Locate the cell with the specified text and output its [x, y] center coordinate. 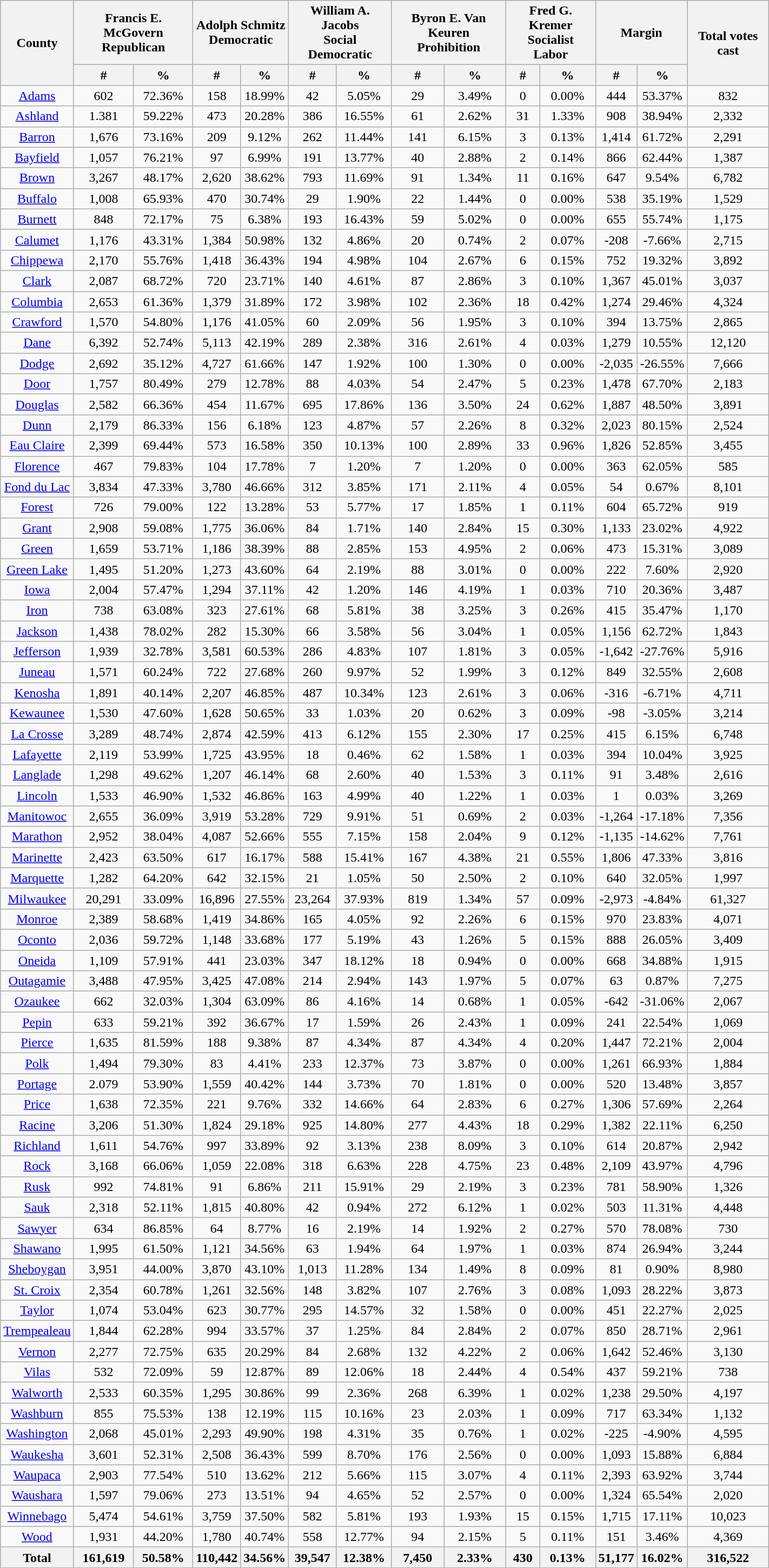
6,884 [728, 1454]
1.44% [475, 199]
0.46% [364, 755]
4.87% [364, 425]
2,393 [616, 1475]
260 [313, 672]
42.59% [265, 734]
3,581 [217, 652]
0.55% [568, 857]
3.50% [475, 405]
2,389 [103, 919]
122 [217, 507]
1,414 [616, 137]
3,601 [103, 1454]
Sauk [37, 1207]
St. Croix [37, 1290]
29.46% [662, 301]
63.50% [163, 857]
6,250 [728, 1125]
470 [217, 199]
13.75% [662, 322]
5.77% [364, 507]
26.94% [662, 1248]
2,533 [103, 1393]
3,891 [728, 405]
9 [522, 837]
2.38% [364, 343]
209 [217, 137]
4.99% [364, 796]
1.25% [364, 1331]
12.19% [265, 1413]
655 [616, 219]
3,130 [728, 1352]
49.90% [265, 1434]
4.16% [364, 1002]
282 [217, 631]
66.06% [163, 1166]
0.76% [475, 1434]
43 [417, 940]
640 [616, 878]
61.66% [265, 363]
191 [313, 157]
662 [103, 1002]
3,488 [103, 981]
8.09% [475, 1146]
2,874 [217, 734]
2,293 [217, 1434]
10.16% [364, 1413]
1,384 [217, 240]
1.381 [103, 116]
599 [313, 1454]
7.15% [364, 837]
80.49% [163, 384]
Juneau [37, 672]
647 [616, 178]
5,113 [217, 343]
-1,135 [616, 837]
585 [728, 466]
Rusk [37, 1187]
318 [313, 1166]
316,522 [728, 1557]
59.22% [163, 116]
1,659 [103, 548]
Buffalo [37, 199]
Green [37, 548]
444 [616, 96]
3,951 [103, 1269]
2,025 [728, 1311]
6.39% [475, 1393]
13.62% [265, 1475]
5,474 [103, 1516]
51 [417, 816]
12.78% [265, 384]
Monroe [37, 919]
2,608 [728, 672]
22 [417, 199]
9.54% [662, 178]
1,121 [217, 1248]
20.29% [265, 1352]
0.42% [568, 301]
54.61% [163, 1516]
386 [313, 116]
Lincoln [37, 796]
165 [313, 919]
332 [313, 1104]
1,238 [616, 1393]
2,020 [728, 1496]
3.48% [662, 775]
3,816 [728, 857]
1,057 [103, 157]
532 [103, 1372]
5.19% [364, 940]
16.43% [364, 219]
50.58% [163, 1557]
-7.66% [662, 240]
33.57% [265, 1331]
Green Lake [37, 569]
4,197 [728, 1393]
2,942 [728, 1146]
6.86% [265, 1187]
33.68% [265, 940]
2,961 [728, 1331]
12.37% [364, 1063]
2,399 [103, 446]
3.04% [475, 631]
97 [217, 157]
2.83% [475, 1104]
Trempealeau [37, 1331]
520 [616, 1084]
Washington [37, 1434]
52.11% [163, 1207]
20.87% [662, 1146]
70 [417, 1084]
62.05% [662, 466]
Waukesha [37, 1454]
Total votes cast [728, 43]
65.54% [662, 1496]
0.74% [475, 240]
0.69% [475, 816]
63.92% [662, 1475]
-2,035 [616, 363]
69.44% [163, 446]
3.13% [364, 1146]
52.74% [163, 343]
2,865 [728, 322]
30.77% [265, 1311]
8.77% [265, 1228]
62.44% [662, 157]
1,069 [728, 1022]
27.55% [265, 898]
2,653 [103, 301]
72.35% [163, 1104]
1,715 [616, 1516]
4.75% [475, 1166]
35 [417, 1434]
582 [313, 1516]
1,780 [217, 1537]
46.66% [265, 487]
1.53% [475, 775]
61 [417, 116]
81.59% [163, 1043]
720 [217, 281]
Lafayette [37, 755]
2.079 [103, 1084]
3,744 [728, 1475]
176 [417, 1454]
73 [417, 1063]
43.60% [265, 569]
29.18% [265, 1125]
78.08% [662, 1228]
37.11% [265, 590]
1,418 [217, 260]
72.75% [163, 1352]
1,495 [103, 569]
155 [417, 734]
4.98% [364, 260]
63.09% [265, 1002]
8,101 [728, 487]
4.61% [364, 281]
3,870 [217, 1269]
3.85% [364, 487]
1,995 [103, 1248]
238 [417, 1146]
2,036 [103, 940]
19.32% [662, 260]
1.49% [475, 1269]
9.91% [364, 816]
695 [313, 405]
1,273 [217, 569]
17.11% [662, 1516]
1,207 [217, 775]
35.47% [662, 610]
6.63% [364, 1166]
Chippewa [37, 260]
211 [313, 1187]
262 [313, 137]
2.11% [475, 487]
65.93% [163, 199]
6,748 [728, 734]
992 [103, 1187]
43.10% [265, 1269]
61.36% [163, 301]
23.02% [662, 528]
15.30% [265, 631]
3,780 [217, 487]
1,824 [217, 1125]
2,920 [728, 569]
Jackson [37, 631]
Dodge [37, 363]
-14.62% [662, 837]
13.28% [265, 507]
1.93% [475, 1516]
4.03% [364, 384]
18.12% [364, 960]
36.09% [163, 816]
849 [616, 672]
Waushara [37, 1496]
67.70% [662, 384]
57.69% [662, 1104]
5.02% [475, 219]
57.91% [163, 960]
52.46% [662, 1352]
1,008 [103, 199]
Marathon [37, 837]
1,533 [103, 796]
3,487 [728, 590]
Barron [37, 137]
2,620 [217, 178]
286 [313, 652]
17.86% [364, 405]
2.47% [475, 384]
58.68% [163, 919]
6.18% [265, 425]
1,282 [103, 878]
1,156 [616, 631]
75 [217, 219]
2.60% [364, 775]
194 [313, 260]
10.34% [364, 693]
3.49% [475, 96]
31.89% [265, 301]
32.05% [662, 878]
66 [313, 631]
-6.71% [662, 693]
79.30% [163, 1063]
52.85% [662, 446]
558 [313, 1537]
4,324 [728, 301]
7,666 [728, 363]
2.94% [364, 981]
40.80% [265, 1207]
273 [217, 1496]
72.36% [163, 96]
0.29% [568, 1125]
11.31% [662, 1207]
3,269 [728, 796]
1,826 [616, 446]
1,294 [217, 590]
467 [103, 466]
22.11% [662, 1125]
9.12% [265, 137]
233 [313, 1063]
-26.55% [662, 363]
Pierce [37, 1043]
35.19% [662, 199]
-27.76% [662, 652]
668 [616, 960]
146 [417, 590]
134 [417, 1269]
3,919 [217, 816]
0.68% [475, 1002]
272 [417, 1207]
4.05% [364, 919]
55.74% [662, 219]
33.89% [265, 1146]
42.19% [265, 343]
1,887 [616, 405]
7.60% [662, 569]
9.38% [265, 1043]
0.32% [568, 425]
20.28% [265, 116]
3.07% [475, 1475]
3.46% [662, 1537]
487 [313, 693]
32.03% [163, 1002]
221 [217, 1104]
1,891 [103, 693]
Douglas [37, 405]
1,815 [217, 1207]
39,547 [313, 1557]
2,903 [103, 1475]
730 [728, 1228]
604 [616, 507]
3,089 [728, 548]
144 [313, 1084]
26 [417, 1022]
1,109 [103, 960]
79.00% [163, 507]
1,757 [103, 384]
La Crosse [37, 734]
-225 [616, 1434]
Kewaunee [37, 713]
43.97% [662, 1166]
11.44% [364, 137]
642 [217, 878]
850 [616, 1331]
86.33% [163, 425]
832 [728, 96]
61.50% [163, 1248]
53.71% [163, 548]
-642 [616, 1002]
141 [417, 137]
83 [217, 1063]
86 [313, 1002]
2,183 [728, 384]
2,087 [103, 281]
30.86% [265, 1393]
74.81% [163, 1187]
13.77% [364, 157]
2.43% [475, 1022]
161,619 [103, 1557]
0.48% [568, 1166]
99 [313, 1393]
36.06% [265, 528]
-31.06% [662, 1002]
79.06% [163, 1496]
38.62% [265, 178]
819 [417, 898]
37 [313, 1331]
Wood [37, 1537]
1,324 [616, 1496]
1,775 [217, 528]
26.05% [662, 940]
171 [417, 487]
277 [417, 1125]
81 [616, 1269]
36.67% [265, 1022]
6.38% [265, 219]
1.90% [364, 199]
Kenosha [37, 693]
Total [37, 1557]
52.31% [163, 1454]
614 [616, 1146]
2,508 [217, 1454]
53.28% [265, 816]
22.54% [662, 1022]
23.83% [662, 919]
51,177 [616, 1557]
2.88% [475, 157]
5,916 [728, 652]
-208 [616, 240]
110,442 [217, 1557]
4.31% [364, 1434]
-98 [616, 713]
2,582 [103, 405]
30.74% [265, 199]
888 [616, 940]
2.62% [475, 116]
919 [728, 507]
Byron E. Van KeurenProhibition [449, 32]
46.14% [265, 775]
634 [103, 1228]
1,170 [728, 610]
75.53% [163, 1413]
623 [217, 1311]
1,931 [103, 1537]
89 [313, 1372]
1.94% [364, 1248]
279 [217, 384]
198 [313, 1434]
16.58% [265, 446]
Crawford [37, 322]
2.50% [475, 878]
2,264 [728, 1104]
68.72% [163, 281]
323 [217, 610]
12.87% [265, 1372]
2.09% [364, 322]
34.88% [662, 960]
-4.84% [662, 898]
77.54% [163, 1475]
781 [616, 1187]
20,291 [103, 898]
11.28% [364, 1269]
Oconto [37, 940]
3,759 [217, 1516]
437 [616, 1372]
-316 [616, 693]
2.33% [475, 1557]
15.88% [662, 1454]
4,922 [728, 528]
4,071 [728, 919]
430 [522, 1557]
1,133 [616, 528]
2,291 [728, 137]
1.22% [475, 796]
Columbia [37, 301]
13.51% [265, 1496]
1.71% [364, 528]
350 [313, 446]
Richland [37, 1146]
312 [313, 487]
413 [313, 734]
2.89% [475, 446]
363 [616, 466]
-1,264 [616, 816]
268 [417, 1393]
Iowa [37, 590]
2,179 [103, 425]
1,843 [728, 631]
0.67% [662, 487]
Milwaukee [37, 898]
555 [313, 837]
503 [616, 1207]
16 [313, 1228]
66.36% [163, 405]
1,274 [616, 301]
Outagamie [37, 981]
Vilas [37, 1372]
Price [37, 1104]
27.68% [265, 672]
Walworth [37, 1393]
16.55% [364, 116]
617 [217, 857]
Dunn [37, 425]
13.48% [662, 1084]
72.17% [163, 219]
15.31% [662, 548]
3.25% [475, 610]
143 [417, 981]
2.04% [475, 837]
41.05% [265, 322]
2,423 [103, 857]
2,119 [103, 755]
0.96% [568, 446]
49.62% [163, 775]
Dane [37, 343]
1,571 [103, 672]
2,715 [728, 240]
7,356 [728, 816]
10.13% [364, 446]
1.95% [475, 322]
2,332 [728, 116]
635 [217, 1352]
4.83% [364, 652]
28.22% [662, 1290]
1,298 [103, 775]
866 [616, 157]
Clark [37, 281]
1,530 [103, 713]
2.03% [475, 1413]
14.57% [364, 1311]
54.80% [163, 322]
510 [217, 1475]
1,419 [217, 919]
Adolph SchmitzDemocratic [241, 32]
53.04% [163, 1311]
Calumet [37, 240]
793 [313, 178]
4.22% [475, 1352]
1,382 [616, 1125]
34.86% [265, 919]
29.50% [662, 1393]
3.58% [364, 631]
-1,642 [616, 652]
1,642 [616, 1352]
55.76% [163, 260]
874 [616, 1248]
3,857 [728, 1084]
2.85% [364, 548]
14.80% [364, 1125]
61.72% [662, 137]
23.71% [265, 281]
102 [417, 301]
1.03% [364, 713]
11.69% [364, 178]
717 [616, 1413]
1,478 [616, 384]
1,611 [103, 1146]
2,318 [103, 1207]
2.68% [364, 1352]
156 [217, 425]
4,595 [728, 1434]
Jefferson [37, 652]
46.86% [265, 796]
32.15% [265, 878]
3.82% [364, 1290]
17.78% [265, 466]
3.87% [475, 1063]
47.60% [163, 713]
570 [616, 1228]
163 [313, 796]
Portage [37, 1084]
38.04% [163, 837]
Forest [37, 507]
2.44% [475, 1372]
Taylor [37, 1311]
40.42% [265, 1084]
8,980 [728, 1269]
27.61% [265, 610]
46.90% [163, 796]
7,275 [728, 981]
Pepin [37, 1022]
58.90% [662, 1187]
-4.90% [662, 1434]
441 [217, 960]
43.95% [265, 755]
37.50% [265, 1516]
4,087 [217, 837]
60.78% [163, 1290]
3,873 [728, 1290]
62.28% [163, 1331]
80.15% [662, 425]
15.91% [364, 1187]
4,448 [728, 1207]
4.19% [475, 590]
573 [217, 446]
6,782 [728, 178]
Adams [37, 96]
32.78% [163, 652]
1,628 [217, 713]
53.99% [163, 755]
148 [313, 1290]
William A. JacobsSocial Democratic [340, 32]
5.66% [364, 1475]
1,844 [103, 1331]
167 [417, 857]
50 [417, 878]
53.90% [163, 1084]
222 [616, 569]
1.30% [475, 363]
50.98% [265, 240]
60.35% [163, 1393]
1,367 [616, 281]
228 [417, 1166]
66.93% [662, 1063]
Eau Claire [37, 446]
51.20% [163, 569]
3,289 [103, 734]
22.27% [662, 1311]
38 [417, 610]
3,409 [728, 940]
Sawyer [37, 1228]
451 [616, 1311]
4,796 [728, 1166]
454 [217, 405]
289 [313, 343]
32.55% [662, 672]
2,207 [217, 693]
Francis E. McGovernRepublican [133, 32]
1,438 [103, 631]
Grant [37, 528]
60 [313, 322]
726 [103, 507]
Racine [37, 1125]
1,279 [616, 343]
0.54% [568, 1372]
2,655 [103, 816]
4.43% [475, 1125]
Polk [37, 1063]
60.53% [265, 652]
38.94% [662, 116]
2,616 [728, 775]
Langlade [37, 775]
18.99% [265, 96]
Rock [37, 1166]
347 [313, 960]
0.16% [568, 178]
78.02% [163, 631]
538 [616, 199]
23,264 [313, 898]
72.21% [662, 1043]
44.00% [163, 1269]
32.56% [265, 1290]
Vernon [37, 1352]
1,559 [217, 1084]
1,939 [103, 652]
46.85% [265, 693]
6.99% [265, 157]
2,170 [103, 260]
3,214 [728, 713]
50.65% [265, 713]
0.08% [568, 1290]
2,952 [103, 837]
1,884 [728, 1063]
2,524 [728, 425]
-2,973 [616, 898]
73.16% [163, 137]
151 [616, 1537]
3,892 [728, 260]
3.01% [475, 569]
1,806 [616, 857]
925 [313, 1125]
392 [217, 1022]
0.90% [662, 1269]
147 [313, 363]
40.74% [265, 1537]
Fond du Lac [37, 487]
8.70% [364, 1454]
12,120 [728, 343]
1,304 [217, 1002]
2,109 [616, 1166]
2,908 [103, 528]
12.38% [364, 1557]
62.72% [662, 631]
1,387 [728, 157]
172 [313, 301]
County [37, 43]
Burnett [37, 219]
2,692 [103, 363]
37.93% [364, 898]
16.02% [662, 1557]
1,529 [728, 199]
214 [313, 981]
0.26% [568, 610]
10.55% [662, 343]
1,997 [728, 878]
63.34% [662, 1413]
Margin [641, 32]
12.77% [364, 1537]
1,676 [103, 137]
729 [313, 816]
3,925 [728, 755]
2,067 [728, 1002]
24 [522, 405]
241 [616, 1022]
1,725 [217, 755]
47.95% [163, 981]
1,570 [103, 322]
3.73% [364, 1084]
4,711 [728, 693]
59.08% [163, 528]
722 [217, 672]
9.97% [364, 672]
40.14% [163, 693]
752 [616, 260]
51.30% [163, 1125]
3,244 [728, 1248]
136 [417, 405]
20.36% [662, 590]
22.08% [265, 1166]
Bayfield [37, 157]
3,037 [728, 281]
994 [217, 1331]
7,761 [728, 837]
1,186 [217, 548]
2.76% [475, 1290]
1,148 [217, 940]
47.08% [265, 981]
60.24% [163, 672]
855 [103, 1413]
11.67% [265, 405]
54.76% [163, 1146]
Iron [37, 610]
1,326 [728, 1187]
0.25% [568, 734]
Ozaukee [37, 1002]
16.17% [265, 857]
908 [616, 116]
1.99% [475, 672]
Marinette [37, 857]
86.85% [163, 1228]
79.83% [163, 466]
Oneida [37, 960]
-3.05% [662, 713]
4,727 [217, 363]
177 [313, 940]
53 [313, 507]
1.05% [364, 878]
Manitowoc [37, 816]
12.06% [364, 1372]
23.03% [265, 960]
Florence [37, 466]
2,277 [103, 1352]
1,494 [103, 1063]
1.85% [475, 507]
48.50% [662, 405]
1.59% [364, 1022]
588 [313, 857]
53.37% [662, 96]
1,635 [103, 1043]
15.41% [364, 857]
2.15% [475, 1537]
16,896 [217, 898]
Fred G. KremerSocialist Labor [551, 32]
7,450 [417, 1557]
0.20% [568, 1043]
3,267 [103, 178]
2,068 [103, 1434]
2,354 [103, 1290]
Sheboygan [37, 1269]
1,013 [313, 1269]
1,915 [728, 960]
Waupaca [37, 1475]
1,074 [103, 1311]
1,597 [103, 1496]
64.20% [163, 878]
3,455 [728, 446]
138 [217, 1413]
Winnebago [37, 1516]
3,206 [103, 1125]
2.56% [475, 1454]
44.20% [163, 1537]
1.26% [475, 940]
997 [217, 1146]
65.72% [662, 507]
212 [313, 1475]
1,638 [103, 1104]
1,059 [217, 1166]
Brown [37, 178]
59.72% [163, 940]
4.86% [364, 240]
-17.18% [662, 816]
633 [103, 1022]
0.87% [662, 981]
63.08% [163, 610]
1,295 [217, 1393]
4.41% [265, 1063]
52.66% [265, 837]
35.12% [163, 363]
4,369 [728, 1537]
3.98% [364, 301]
1,379 [217, 301]
3,834 [103, 487]
28.71% [662, 1331]
10,023 [728, 1516]
2.67% [475, 260]
153 [417, 548]
295 [313, 1311]
14.66% [364, 1104]
72.09% [163, 1372]
2.30% [475, 734]
2.86% [475, 281]
48.17% [163, 178]
Door [37, 384]
31 [522, 116]
2,023 [616, 425]
710 [616, 590]
316 [417, 343]
970 [616, 919]
33.09% [163, 898]
10.04% [662, 755]
0.14% [568, 157]
4.65% [364, 1496]
1,306 [616, 1104]
0.30% [568, 528]
32 [417, 1311]
6,392 [103, 343]
9.76% [265, 1104]
Washburn [37, 1413]
4.38% [475, 857]
11 [522, 178]
Marquette [37, 878]
61,327 [728, 898]
62 [417, 755]
1,175 [728, 219]
1,532 [217, 796]
848 [103, 219]
2.57% [475, 1496]
3,168 [103, 1166]
Ashland [37, 116]
76.21% [163, 157]
602 [103, 96]
1,447 [616, 1043]
48.74% [163, 734]
38.39% [265, 548]
1.33% [568, 116]
Shawano [37, 1248]
3,425 [217, 981]
5.05% [364, 96]
1,132 [728, 1413]
4.95% [475, 548]
188 [217, 1043]
57.47% [163, 590]
43.31% [163, 240]
